Return the [x, y] coordinate for the center point of the cell that contains the specified text.  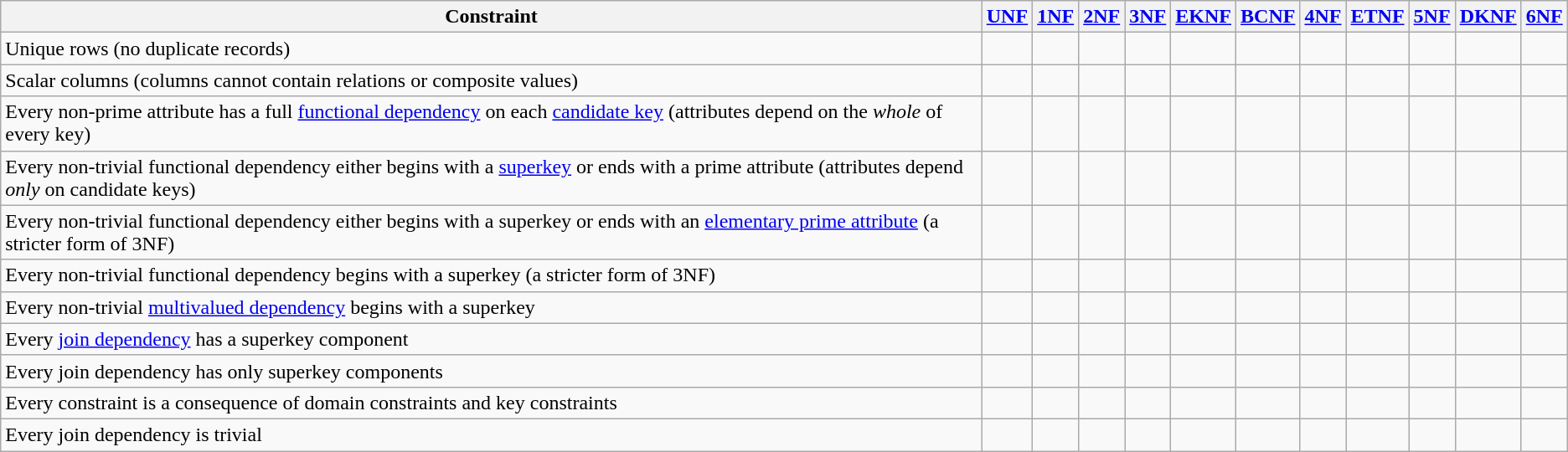
DKNF [1488, 17]
Every join dependency is trivial [492, 434]
Every join dependency has a superkey component [492, 339]
UNF [1007, 17]
Constraint [492, 17]
Scalar columns (columns cannot contain relations or composite values) [492, 80]
Every constraint is a consequence of domain constraints and key constraints [492, 403]
3NF [1148, 17]
2NF [1102, 17]
EKNF [1204, 17]
Every non-trivial functional dependency begins with a superkey (a stricter form of 3NF) [492, 275]
5NF [1432, 17]
Every join dependency has only superkey components [492, 371]
1NF [1055, 17]
6NF [1545, 17]
Every non-trivial functional dependency either begins with a superkey or ends with a prime attribute (attributes depend only on candidate keys) [492, 177]
Unique rows (no duplicate records) [492, 49]
4NF [1323, 17]
Every non-prime attribute has a full functional dependency on each candidate key (attributes depend on the whole of every key) [492, 124]
BCNF [1268, 17]
Every non-trivial functional dependency either begins with a superkey or ends with an elementary prime attribute (a stricter form of 3NF) [492, 233]
Every non-trivial multivalued dependency begins with a superkey [492, 307]
ETNF [1377, 17]
